Provide the (x, y) coordinate of the cell's center where the given text is located.  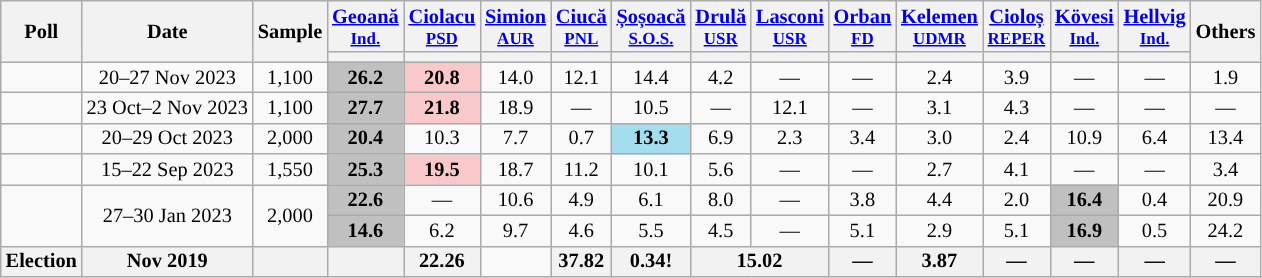
4.3 (1016, 108)
3.8 (862, 200)
3.87 (940, 262)
14.0 (516, 78)
21.8 (442, 108)
9.7 (516, 230)
18.9 (516, 108)
6.4 (1155, 138)
Others (1226, 30)
10.3 (442, 138)
27–30 Jan 2023 (168, 214)
Nov 2019 (168, 262)
GeoanăInd. (365, 26)
10.5 (652, 108)
10.9 (1084, 138)
SimionAUR (516, 26)
15–22 Sep 2023 (168, 170)
20.8 (442, 78)
4.5 (720, 230)
4.1 (1016, 170)
8.0 (720, 200)
Date (168, 30)
OrbanFD (862, 26)
10.6 (516, 200)
11.2 (582, 170)
16.9 (1084, 230)
22.6 (365, 200)
6.9 (720, 138)
19.5 (442, 170)
6.1 (652, 200)
4.2 (720, 78)
25.3 (365, 170)
4.6 (582, 230)
KelemenUDMR (940, 26)
ȘoșoacăS.O.S. (652, 26)
20.4 (365, 138)
Poll (42, 30)
15.02 (759, 262)
14.6 (365, 230)
7.7 (516, 138)
2.3 (790, 138)
13.3 (652, 138)
KövesiInd. (1084, 26)
Lasconi USR (790, 26)
23 Oct–2 Nov 2023 (168, 108)
13.4 (1226, 138)
4.9 (582, 200)
0.4 (1155, 200)
22.26 (442, 262)
HellvigInd. (1155, 26)
Election (42, 262)
Sample (290, 30)
14.4 (652, 78)
6.2 (442, 230)
CiolacuPSD (442, 26)
16.4 (1084, 200)
26.2 (365, 78)
0.7 (582, 138)
5.5 (652, 230)
20.9 (1226, 200)
3.0 (940, 138)
2.0 (1016, 200)
27.7 (365, 108)
1,550 (290, 170)
0.5 (1155, 230)
24.2 (1226, 230)
CiucăPNL (582, 26)
3.1 (940, 108)
37.82 (582, 262)
4.4 (940, 200)
DrulăUSR (720, 26)
2.9 (940, 230)
2.7 (940, 170)
0.34! (652, 262)
10.1 (652, 170)
3.9 (1016, 78)
18.7 (516, 170)
5.6 (720, 170)
1.9 (1226, 78)
20–29 Oct 2023 (168, 138)
20–27 Nov 2023 (168, 78)
CioloșREPER (1016, 26)
